For the text-containing cell, return its midpoint in [x, y] coordinate format. 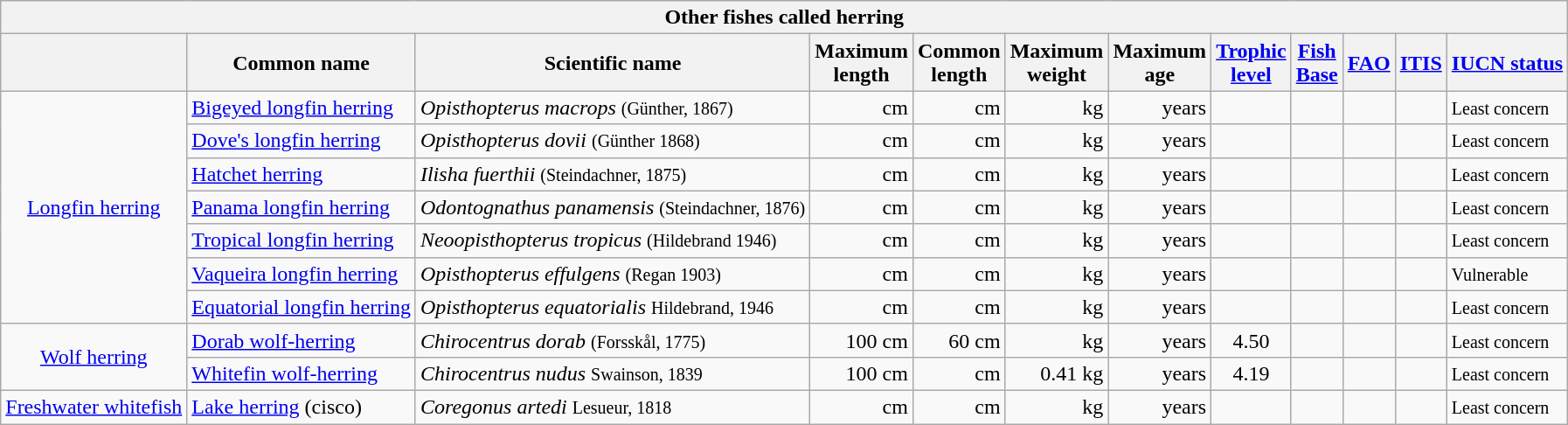
Chirocentrus nudus Swainson, 1839 [612, 373]
Bigeyed longfin herring [302, 108]
Freshwater whitefish [94, 407]
Commonlength [959, 63]
60 cm [959, 340]
Dorab wolf-herring [302, 340]
Vulnerable [1507, 274]
Panama longfin herring [302, 207]
Equatorial longfin herring [302, 307]
IUCN status [1507, 63]
Maximumlength [862, 63]
Maximumage [1160, 63]
Common name [302, 63]
Wolf herring [94, 357]
Other fishes called herring [785, 17]
Chirocentrus dorab (Forsskål, 1775) [612, 340]
Whitefin wolf-herring [302, 373]
Dove's longfin herring [302, 141]
Neoopisthopterus tropicus (Hildebrand 1946) [612, 240]
Maximumweight [1057, 63]
Hatchet herring [302, 174]
4.19 [1252, 373]
ITIS [1421, 63]
Opisthopterus dovii (Günther 1868) [612, 141]
Lake herring (cisco) [302, 407]
Opisthopterus effulgens (Regan 1903) [612, 274]
Odontognathus panamensis (Steindachner, 1876) [612, 207]
Scientific name [612, 63]
Ilisha fuerthii (Steindachner, 1875) [612, 174]
Vaqueira longfin herring [302, 274]
Tropical longfin herring [302, 240]
Coregonus artedi Lesueur, 1818 [612, 407]
Opisthopterus macrops (Günther, 1867) [612, 108]
FishBase [1316, 63]
Opisthopterus equatorialis Hildebrand, 1946 [612, 307]
Longfin herring [94, 207]
0.41 kg [1057, 373]
Trophiclevel [1252, 63]
4.50 [1252, 340]
FAO [1369, 63]
